Identify which cell holds the provided text, then report its (X, Y) central coordinate. 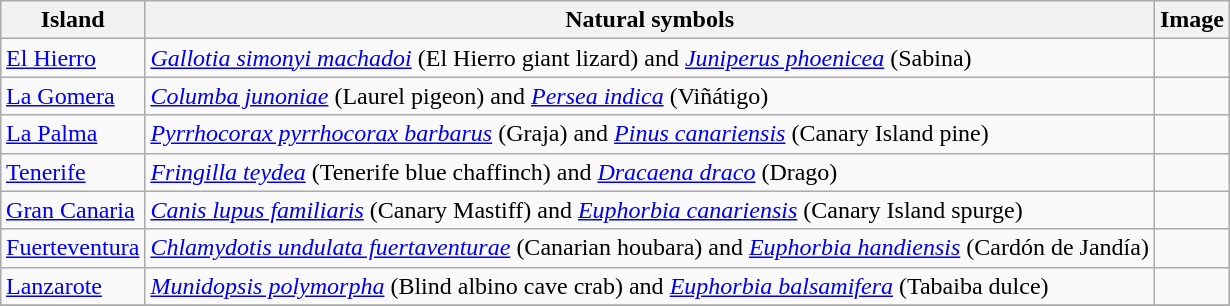
Canis lupus familiaris (Canary Mastiff) and Euphorbia canariensis (Canary Island spurge) (650, 210)
Image (1192, 20)
Lanzarote (73, 286)
Pyrrhocorax pyrrhocorax barbarus (Graja) and Pinus canariensis (Canary Island pine) (650, 134)
Island (73, 20)
La Gomera (73, 96)
El Hierro (73, 58)
Gran Canaria (73, 210)
Tenerife (73, 172)
Chlamydotis undulata fuertaventurae (Canarian houbara) and Euphorbia handiensis (Cardón de Jandía) (650, 248)
Columba junoniae (Laurel pigeon) and Persea indica (Viñátigo) (650, 96)
Fuerteventura (73, 248)
Gallotia simonyi machadoi (El Hierro giant lizard) and Juniperus phoenicea (Sabina) (650, 58)
Natural symbols (650, 20)
La Palma (73, 134)
Munidopsis polymorpha (Blind albino cave crab) and Euphorbia balsamifera (Tabaiba dulce) (650, 286)
Fringilla teydea (Tenerife blue chaffinch) and Dracaena draco (Drago) (650, 172)
